Provide the [x, y] coordinate of the cell's center where the given text is located.  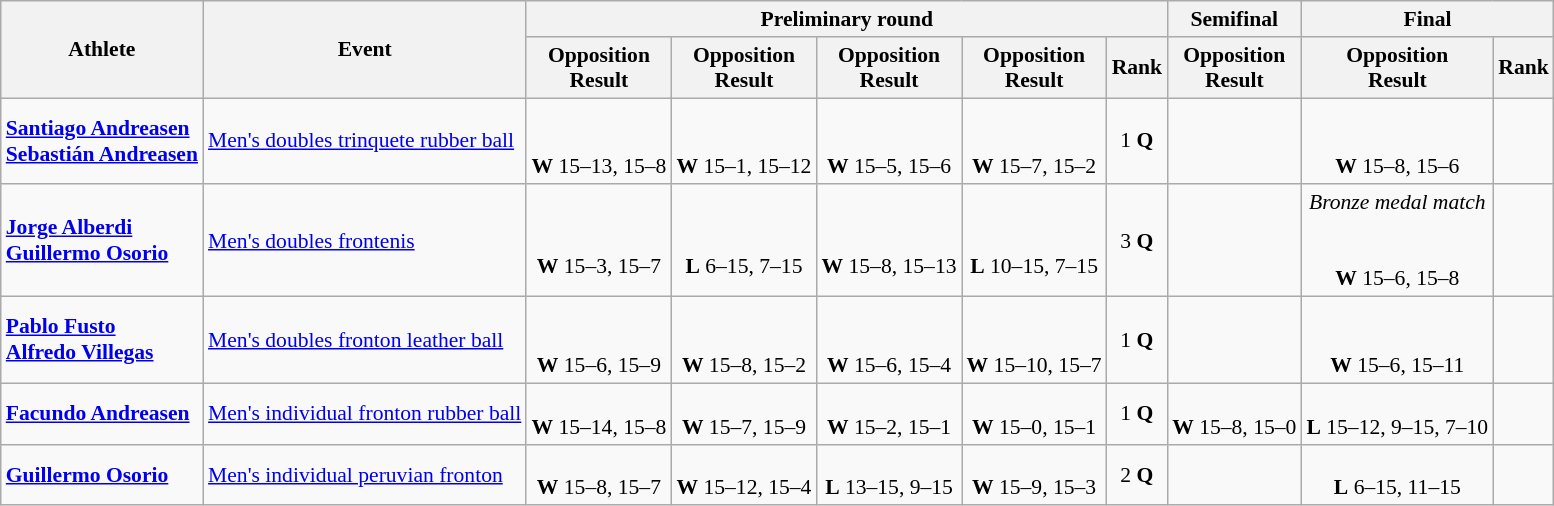
Jorge AlberdiGuillermo Osorio [102, 241]
W 15–8, 15–13 [888, 241]
W 15–12, 15–4 [744, 474]
Guillermo Osorio [102, 474]
W 15–8, 15–2 [744, 340]
Pablo FustoAlfredo Villegas [102, 340]
W 15–8, 15–0 [1234, 414]
W 15–6, 15–9 [598, 340]
L 6–15, 7–15 [744, 241]
L 15–12, 9–15, 7–10 [1397, 414]
W 15–7, 15–2 [1034, 142]
W 15–1, 15–12 [744, 142]
L 13–15, 9–15 [888, 474]
Facundo Andreasen [102, 414]
Men's individual peruvian fronton [364, 474]
Bronze medal matchW 15–6, 15–8 [1397, 241]
W 15–8, 15–6 [1397, 142]
W 15–13, 15–8 [598, 142]
Men's doubles fronton leather ball [364, 340]
W 15–14, 15–8 [598, 414]
W 15–0, 15–1 [1034, 414]
Santiago AndreasenSebastián Andreasen [102, 142]
Event [364, 50]
W 15–5, 15–6 [888, 142]
L 6–15, 11–15 [1397, 474]
Men's individual fronton rubber ball [364, 414]
Semifinal [1234, 19]
W 15–6, 15–4 [888, 340]
Final [1427, 19]
Athlete [102, 50]
W 15–10, 15–7 [1034, 340]
Men's doubles frontenis [364, 241]
W 15–9, 15–3 [1034, 474]
W 15–3, 15–7 [598, 241]
2 Q [1138, 474]
Preliminary round [846, 19]
Men's doubles trinquete rubber ball [364, 142]
W 15–6, 15–11 [1397, 340]
3 Q [1138, 241]
W 15–8, 15–7 [598, 474]
L 10–15, 7–15 [1034, 241]
W 15–2, 15–1 [888, 414]
W 15–7, 15–9 [744, 414]
